Extract the [X, Y] coordinate from the center of the cell holding the provided text.  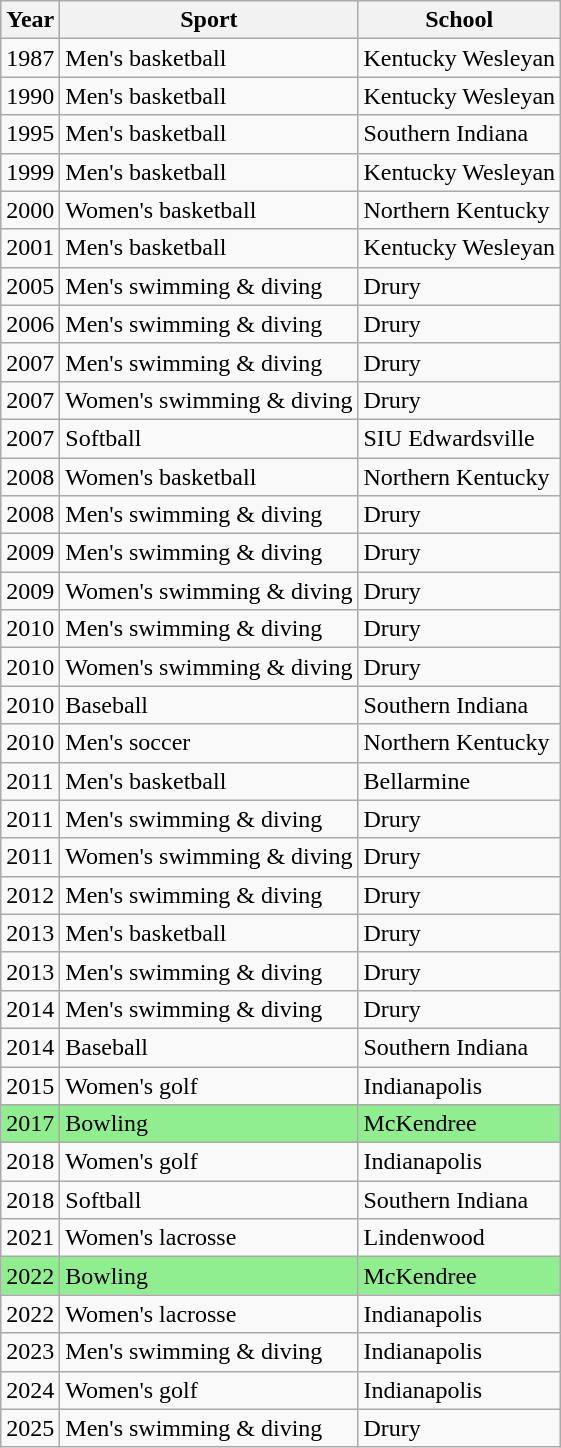
2005 [30, 286]
2021 [30, 1238]
2015 [30, 1085]
2012 [30, 895]
Lindenwood [460, 1238]
2001 [30, 248]
2025 [30, 1428]
2000 [30, 210]
SIU Edwardsville [460, 438]
1987 [30, 58]
2023 [30, 1352]
1995 [30, 134]
Sport [209, 20]
2017 [30, 1124]
Men's soccer [209, 743]
2006 [30, 324]
2024 [30, 1390]
1999 [30, 172]
School [460, 20]
Year [30, 20]
Bellarmine [460, 781]
1990 [30, 96]
